From the cell containing the given text, extract its center point as [X, Y] coordinate. 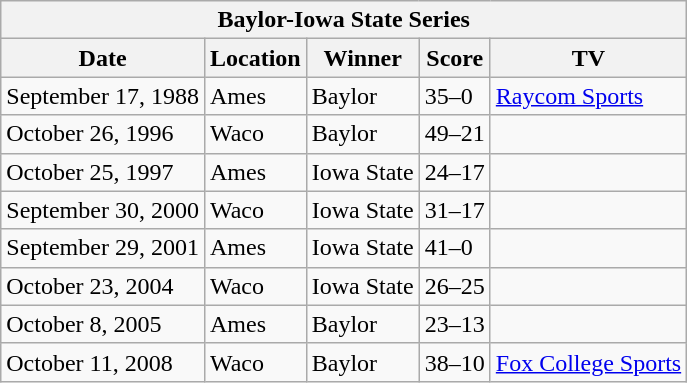
38–10 [454, 362]
October 25, 1997 [103, 172]
49–21 [454, 134]
October 11, 2008 [103, 362]
23–13 [454, 324]
October 26, 1996 [103, 134]
October 8, 2005 [103, 324]
Date [103, 58]
September 30, 2000 [103, 210]
Fox College Sports [588, 362]
26–25 [454, 286]
24–17 [454, 172]
Raycom Sports [588, 96]
Score [454, 58]
Baylor-Iowa State Series [344, 20]
41–0 [454, 248]
October 23, 2004 [103, 286]
September 29, 2001 [103, 248]
Winner [362, 58]
Location [255, 58]
September 17, 1988 [103, 96]
TV [588, 58]
35–0 [454, 96]
31–17 [454, 210]
